For the text-containing cell, return its midpoint in (X, Y) coordinate format. 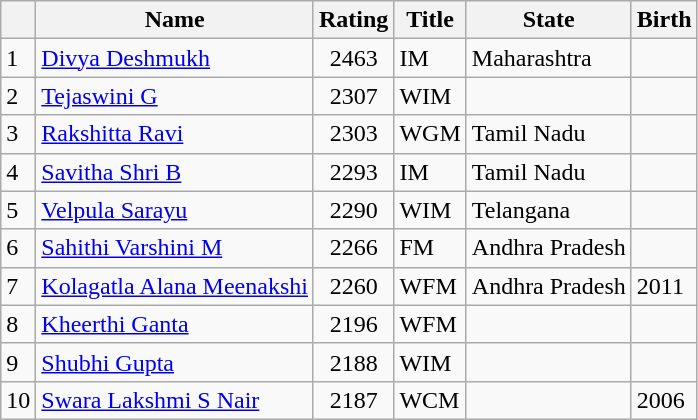
8 (18, 324)
Savitha Shri B (175, 172)
3 (18, 134)
Tejaswini G (175, 96)
Telangana (548, 210)
10 (18, 400)
State (548, 20)
2266 (353, 248)
4 (18, 172)
5 (18, 210)
FM (430, 248)
2187 (353, 400)
Kheerthi Ganta (175, 324)
Shubhi Gupta (175, 362)
2303 (353, 134)
9 (18, 362)
2307 (353, 96)
Divya Deshmukh (175, 58)
2196 (353, 324)
2290 (353, 210)
2 (18, 96)
Velpula Sarayu (175, 210)
Swara Lakshmi S Nair (175, 400)
WCM (430, 400)
2006 (664, 400)
Rakshitta Ravi (175, 134)
1 (18, 58)
2011 (664, 286)
Name (175, 20)
Kolagatla Alana Meenakshi (175, 286)
2293 (353, 172)
Title (430, 20)
WGM (430, 134)
Birth (664, 20)
Maharashtra (548, 58)
Sahithi Varshini M (175, 248)
2463 (353, 58)
2188 (353, 362)
2260 (353, 286)
6 (18, 248)
Rating (353, 20)
7 (18, 286)
